Return [X, Y] of the center of cell containing provided text 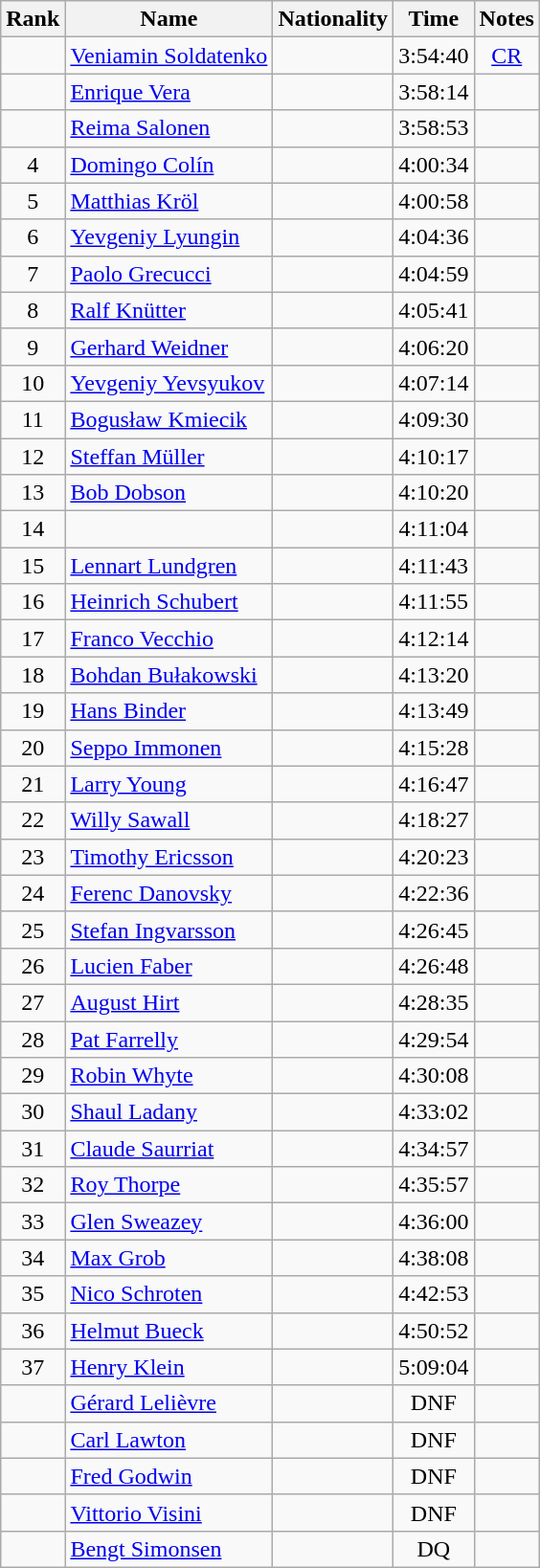
35 [33, 1294]
11 [33, 419]
30 [33, 1112]
Steffan Müller [169, 457]
15 [33, 566]
31 [33, 1149]
4:13:20 [434, 675]
Vittorio Visini [169, 1512]
19 [33, 711]
Glen Sweazey [169, 1221]
Ralf Knütter [169, 310]
14 [33, 529]
Notes [506, 19]
6 [33, 237]
4:04:36 [434, 237]
Bogusław Kmiecik [169, 419]
23 [33, 857]
4:30:08 [434, 1076]
5:09:04 [434, 1367]
Rank [33, 19]
27 [33, 1002]
Willy Sawall [169, 820]
26 [33, 966]
33 [33, 1221]
4:04:59 [434, 274]
4:09:30 [434, 419]
Timothy Ericsson [169, 857]
Shaul Ladany [169, 1112]
8 [33, 310]
Stefan Ingvarsson [169, 930]
Lucien Faber [169, 966]
4:16:47 [434, 784]
4:28:35 [434, 1002]
32 [33, 1185]
3:58:14 [434, 92]
28 [33, 1039]
Nationality [333, 19]
Veniamin Soldatenko [169, 56]
34 [33, 1258]
16 [33, 602]
4:06:20 [434, 347]
5 [33, 201]
29 [33, 1076]
Bohdan Bułakowski [169, 675]
4:07:14 [434, 383]
4:36:00 [434, 1221]
August Hirt [169, 1002]
4:20:23 [434, 857]
4:11:04 [434, 529]
10 [33, 383]
Seppo Immonen [169, 748]
4:50:52 [434, 1331]
Yevgeniy Lyungin [169, 237]
4:38:08 [434, 1258]
12 [33, 457]
Pat Farrelly [169, 1039]
4:00:58 [434, 201]
37 [33, 1367]
Helmut Bueck [169, 1331]
36 [33, 1331]
Roy Thorpe [169, 1185]
Reima Salonen [169, 128]
4:11:43 [434, 566]
Franco Vecchio [169, 638]
4:35:57 [434, 1185]
3:54:40 [434, 56]
22 [33, 820]
Bengt Simonsen [169, 1549]
Claude Saurriat [169, 1149]
Enrique Vera [169, 92]
Hans Binder [169, 711]
4:18:27 [434, 820]
7 [33, 274]
Matthias Kröl [169, 201]
DQ [434, 1549]
4:33:02 [434, 1112]
3:58:53 [434, 128]
Robin Whyte [169, 1076]
Max Grob [169, 1258]
4:26:48 [434, 966]
4:26:45 [434, 930]
Fred Godwin [169, 1476]
4:13:49 [434, 711]
4:22:36 [434, 893]
Larry Young [169, 784]
17 [33, 638]
Henry Klein [169, 1367]
CR [506, 56]
Bob Dobson [169, 493]
4 [33, 165]
20 [33, 748]
13 [33, 493]
9 [33, 347]
18 [33, 675]
4:34:57 [434, 1149]
Lennart Lundgren [169, 566]
Heinrich Schubert [169, 602]
Ferenc Danovsky [169, 893]
Name [169, 19]
Time [434, 19]
Paolo Grecucci [169, 274]
4:42:53 [434, 1294]
21 [33, 784]
Yevgeniy Yevsyukov [169, 383]
Gérard Lelièvre [169, 1403]
Nico Schroten [169, 1294]
4:10:20 [434, 493]
Gerhard Weidner [169, 347]
4:10:17 [434, 457]
Domingo Colín [169, 165]
Carl Lawton [169, 1440]
4:05:41 [434, 310]
4:11:55 [434, 602]
4:29:54 [434, 1039]
24 [33, 893]
4:12:14 [434, 638]
4:15:28 [434, 748]
4:00:34 [434, 165]
25 [33, 930]
